Return (x, y) of the center of cell containing provided text 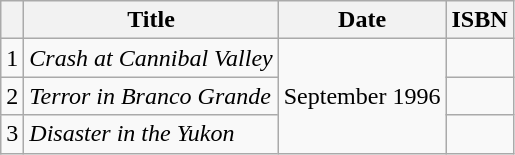
Date (362, 20)
Terror in Branco Grande (151, 96)
September 1996 (362, 96)
1 (12, 58)
Disaster in the Yukon (151, 134)
3 (12, 134)
ISBN (480, 20)
Title (151, 20)
2 (12, 96)
Crash at Cannibal Valley (151, 58)
